Return the (X, Y) coordinate for the center point of the cell that contains the specified text.  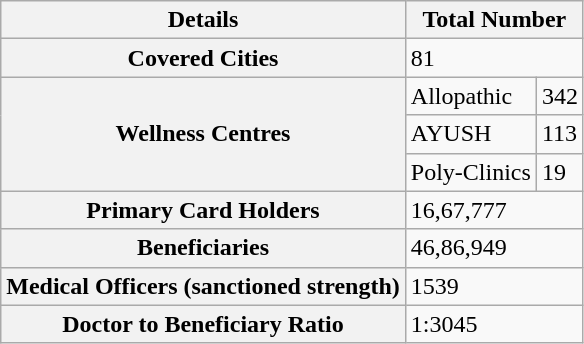
Primary Card Holders (204, 210)
Beneficiaries (204, 248)
Poly-Clinics (470, 172)
Details (204, 20)
AYUSH (470, 134)
19 (560, 172)
342 (560, 96)
113 (560, 134)
46,86,949 (494, 248)
81 (494, 58)
Covered Cities (204, 58)
Total Number (494, 20)
Allopathic (470, 96)
1539 (494, 286)
Doctor to Beneficiary Ratio (204, 324)
Medical Officers (sanctioned strength) (204, 286)
1:3045 (494, 324)
Wellness Centres (204, 134)
16,67,777 (494, 210)
